Return the [x, y] coordinate for the center point of the cell that contains the specified text.  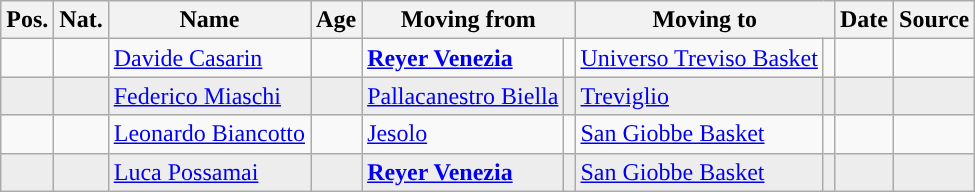
Date [864, 20]
Luca Possamai [209, 172]
Source [934, 20]
Leonardo Biancotto [209, 134]
Nat. [81, 20]
Name [209, 20]
Davide Casarin [209, 58]
Pos. [28, 20]
Jesolo [463, 134]
Treviglio [699, 96]
Universo Treviso Basket [699, 58]
Pallacanestro Biella [463, 96]
Moving to [704, 20]
Federico Miaschi [209, 96]
Age [336, 20]
Moving from [468, 20]
